Search for the cell housing the specified text and yield its (X, Y) center coordinate. 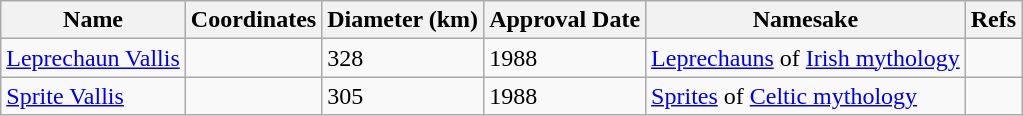
Coordinates (253, 20)
Diameter (km) (403, 20)
Leprechaun Vallis (94, 58)
Sprite Vallis (94, 96)
Approval Date (565, 20)
305 (403, 96)
Name (94, 20)
Refs (993, 20)
Leprechauns of Irish mythology (806, 58)
Namesake (806, 20)
Sprites of Celtic mythology (806, 96)
328 (403, 58)
